For the text-containing cell, return its midpoint in (x, y) coordinate format. 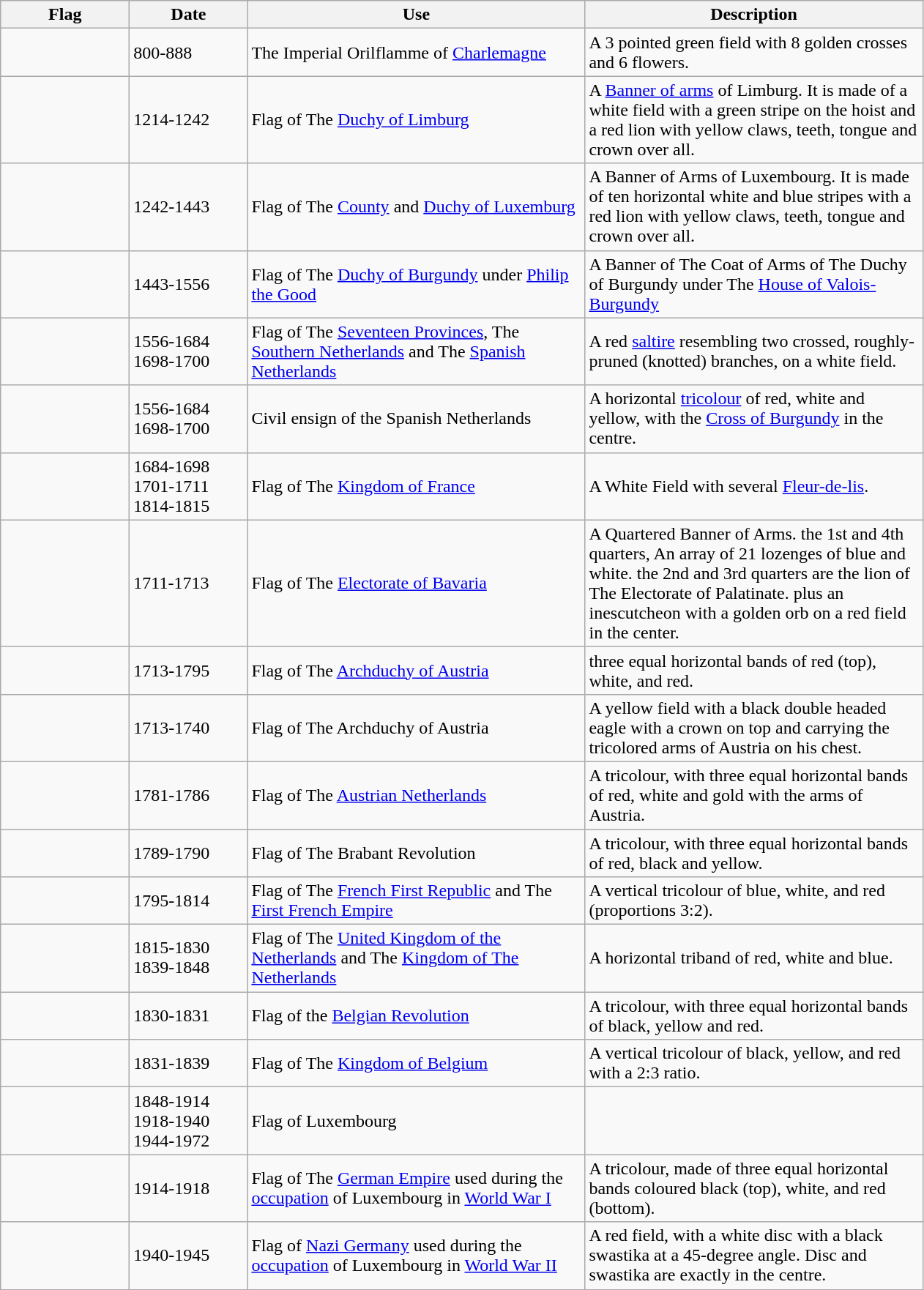
A vertical tricolour of black, yellow, and red with a 2:3 ratio. (754, 1063)
1914-1918 (189, 1188)
1815-18301839-1848 (189, 958)
1781-1786 (189, 795)
Flag of The German Empire used during the occupation of Luxembourg in World War I (416, 1188)
A horizontal tricolour of red, white and yellow, with the Cross of Burgundy in the centre. (754, 419)
1830-1831 (189, 1016)
Civil ensign of the Spanish Netherlands (416, 419)
three equal horizontal bands of red (top), white, and red. (754, 671)
1711-1713 (189, 583)
1242-1443 (189, 206)
Flag of the Belgian Revolution (416, 1016)
Flag of The French First Republic and The First French Empire (416, 901)
Use (416, 15)
A White Field with several Fleur-de-lis. (754, 486)
Flag of The Duchy of Burgundy under Philip the Good (416, 284)
A red saltire resembling two crossed, roughly-pruned (knotted) branches, on a white field. (754, 351)
1940-1945 (189, 1256)
1831-1839 (189, 1063)
Flag of The County and Duchy of Luxemburg (416, 206)
A tricolour, with three equal horizontal bands of red, white and gold with the arms of Austria. (754, 795)
1684-16981701-17111814-1815 (189, 486)
A horizontal triband of red, white and blue. (754, 958)
A red field, with a white disc with a black swastika at a 45-degree angle. Disc and swastika are exactly in the centre. (754, 1256)
Flag of The Kingdom of Belgium (416, 1063)
1848-19141918-19401944-1972 (189, 1121)
A 3 pointed green field with 8 golden crosses and 6 flowers. (754, 53)
Flag of The Electorate of Bavaria (416, 583)
Flag of The Austrian Netherlands (416, 795)
A vertical tricolour of blue, white, and red (proportions 3:2). (754, 901)
Flag of The Seventeen Provinces, The Southern Netherlands and The Spanish Netherlands (416, 351)
Flag of Luxembourg (416, 1121)
1795-1814 (189, 901)
A yellow field with a black double headed eagle with a crown on top and carrying the tricolored arms of Austria on his chest. (754, 728)
Flag of The Brabant Revolution (416, 852)
Flag of The Kingdom of France (416, 486)
Flag of The United Kingdom of the Netherlands and The Kingdom of The Netherlands (416, 958)
1789-1790 (189, 852)
Flag (65, 15)
1443-1556 (189, 284)
A tricolour, with three equal horizontal bands of red, black and yellow. (754, 852)
1713-1740 (189, 728)
800-888 (189, 53)
Date (189, 15)
Flag of Nazi Germany used during the occupation of Luxembourg in World War II (416, 1256)
Description (754, 15)
Flag of The Duchy of Limburg (416, 120)
A tricolour, with three equal horizontal bands of black, yellow and red. (754, 1016)
A tricolour, made of three equal horizontal bands coloured black (top), white, and red (bottom). (754, 1188)
1713-1795 (189, 671)
A Banner of The Coat of Arms of The Duchy of Burgundy under The House of Valois-Burgundy (754, 284)
The Imperial Orilflamme of Charlemagne (416, 53)
1214-1242 (189, 120)
